For the text-containing cell, return its midpoint in (X, Y) coordinate format. 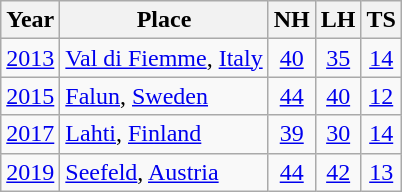
13 (381, 172)
2015 (30, 96)
NH (292, 20)
42 (338, 172)
2019 (30, 172)
30 (338, 134)
Place (164, 20)
Val di Fiemme, Italy (164, 58)
Lahti, Finland (164, 134)
Falun, Sweden (164, 96)
12 (381, 96)
TS (381, 20)
35 (338, 58)
39 (292, 134)
Year (30, 20)
2017 (30, 134)
Seefeld, Austria (164, 172)
LH (338, 20)
2013 (30, 58)
